Locate the cell with the specified text and output its [X, Y] center coordinate. 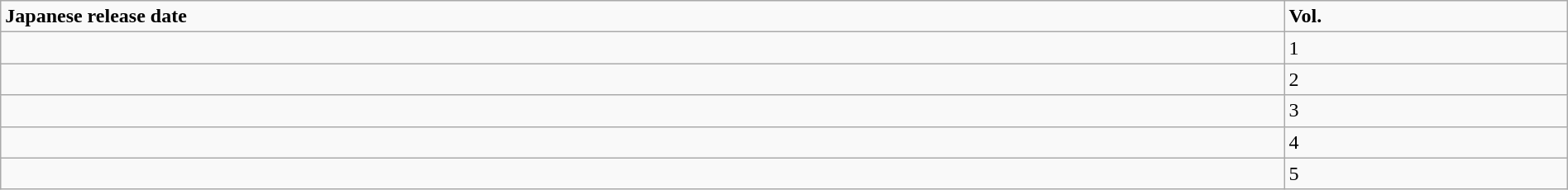
3 [1426, 111]
4 [1426, 142]
2 [1426, 79]
5 [1426, 173]
Japanese release date [643, 17]
1 [1426, 48]
Vol. [1426, 17]
